Locate the cell with the specified text and output its [x, y] center coordinate. 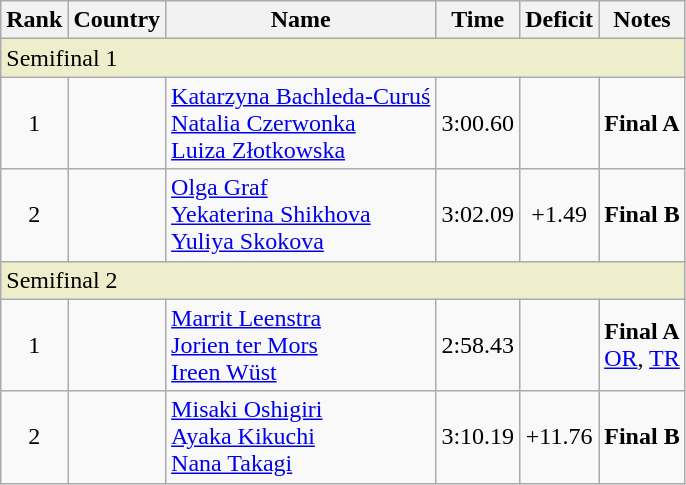
Final A [642, 123]
2:58.43 [478, 345]
Final AOR, TR [642, 345]
Time [478, 20]
+1.49 [560, 215]
3:02.09 [478, 215]
Olga GrafYekaterina ShikhovaYuliya Skokova [301, 215]
Katarzyna Bachleda-CuruśNatalia Czerwonka Luiza Złotkowska [301, 123]
Country [117, 20]
Notes [642, 20]
Semifinal 1 [344, 58]
Marrit LeenstraJorien ter MorsIreen Wüst [301, 345]
3:10.19 [478, 437]
Rank [34, 20]
3:00.60 [478, 123]
Name [301, 20]
Semifinal 2 [344, 280]
Deficit [560, 20]
+11.76 [560, 437]
Misaki OshigiriAyaka KikuchiNana Takagi [301, 437]
